Pinpoint the cell where the given text exists, returning its (x, y) midpoint coordinate. 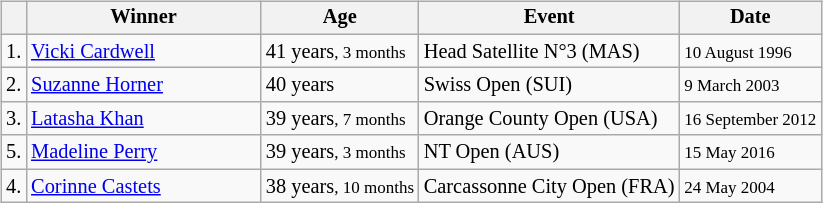
10 August 1996 (750, 51)
41 years, 3 months (340, 51)
1. (14, 51)
3. (14, 119)
Head Satellite N°3 (MAS) (550, 51)
39 years, 7 months (340, 119)
Carcassonne City Open (FRA) (550, 186)
NT Open (AUS) (550, 152)
Latasha Khan (144, 119)
5. (14, 152)
24 May 2004 (750, 186)
15 May 2016 (750, 152)
Swiss Open (SUI) (550, 85)
Event (550, 18)
Suzanne Horner (144, 85)
16 September 2012 (750, 119)
Winner (144, 18)
Vicki Cardwell (144, 51)
Orange County Open (USA) (550, 119)
38 years, 10 months (340, 186)
4. (14, 186)
Age (340, 18)
9 March 2003 (750, 85)
Corinne Castets (144, 186)
2. (14, 85)
40 years (340, 85)
39 years, 3 months (340, 152)
Date (750, 18)
Madeline Perry (144, 152)
